Extract the [x, y] coordinate from the center of the cell holding the provided text.  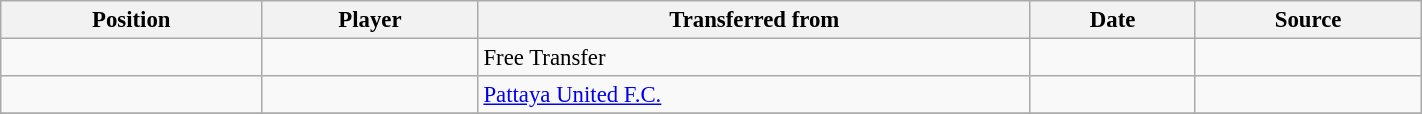
Player [370, 20]
Position [132, 20]
Pattaya United F.C. [754, 95]
Source [1308, 20]
Free Transfer [754, 58]
Date [1112, 20]
Transferred from [754, 20]
